Detect which cell encompasses the target text, then output its (x, y) center coordinate. 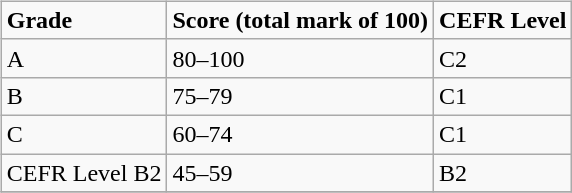
80–100 (300, 58)
Score (total mark of 100) (300, 20)
B (84, 96)
45–59 (300, 173)
Grade (84, 20)
C2 (503, 58)
CEFR Level B2 (84, 173)
A (84, 58)
60–74 (300, 134)
B2 (503, 173)
75–79 (300, 96)
CEFR Level (503, 20)
C (84, 134)
